From the cell containing the given text, extract its center point as (x, y) coordinate. 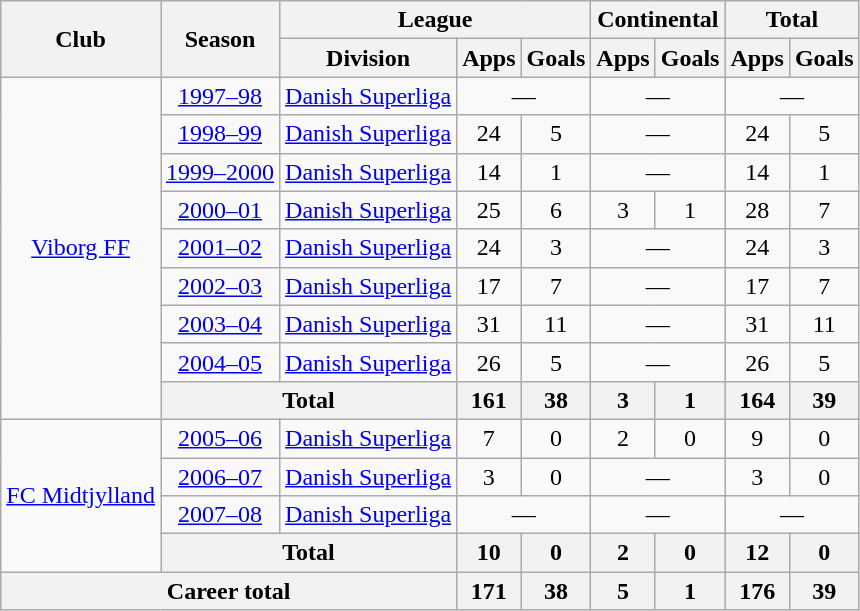
Club (81, 39)
2006–07 (220, 477)
161 (489, 400)
Division (368, 58)
Continental (658, 20)
10 (489, 553)
FC Midtjylland (81, 495)
1998–99 (220, 134)
Season (220, 39)
25 (489, 210)
164 (757, 400)
6 (556, 210)
2004–05 (220, 362)
Viborg FF (81, 248)
Career total (229, 591)
9 (757, 438)
12 (757, 553)
2001–02 (220, 248)
2000–01 (220, 210)
2007–08 (220, 515)
1997–98 (220, 96)
28 (757, 210)
2002–03 (220, 286)
2003–04 (220, 324)
1999–2000 (220, 172)
League (436, 20)
2005–06 (220, 438)
171 (489, 591)
176 (757, 591)
